Search for the cell housing the specified text and yield its (X, Y) center coordinate. 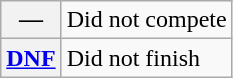
— (31, 20)
Did not finish (146, 58)
Did not compete (146, 20)
DNF (31, 58)
